Search for the cell housing the specified text and yield its (x, y) center coordinate. 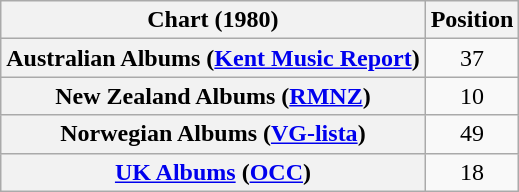
49 (472, 134)
37 (472, 58)
Australian Albums (Kent Music Report) (213, 58)
New Zealand Albums (RMNZ) (213, 96)
10 (472, 96)
18 (472, 172)
Chart (1980) (213, 20)
Norwegian Albums (VG-lista) (213, 134)
Position (472, 20)
UK Albums (OCC) (213, 172)
